Determine the [X, Y] coordinate at the center of the cell enclosing the given text.  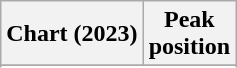
Peakposition [189, 34]
Chart (2023) [72, 34]
